Capture the cell that displays the provided text and extract its (x, y) central coordinate. 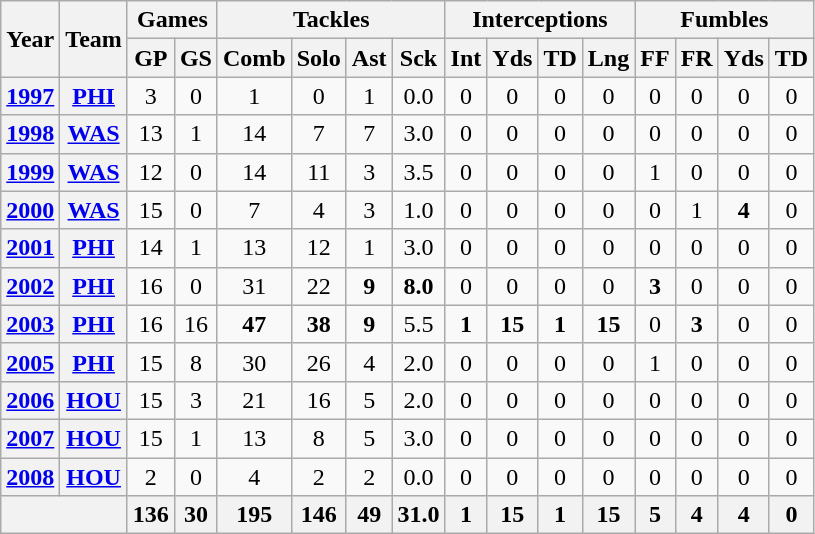
FF (655, 58)
GP (150, 58)
136 (150, 515)
Team (94, 39)
31 (254, 286)
47 (254, 324)
8.0 (418, 286)
26 (318, 362)
1999 (30, 172)
1998 (30, 134)
38 (318, 324)
Comb (254, 58)
2005 (30, 362)
Fumbles (724, 20)
2001 (30, 248)
Year (30, 39)
2003 (30, 324)
31.0 (418, 515)
Solo (318, 58)
FR (696, 58)
2008 (30, 477)
49 (369, 515)
Lng (608, 58)
146 (318, 515)
195 (254, 515)
Ast (369, 58)
Games (172, 20)
2002 (30, 286)
21 (254, 400)
Tackles (331, 20)
GS (196, 58)
22 (318, 286)
3.5 (418, 172)
1997 (30, 96)
1.0 (418, 210)
11 (318, 172)
5.5 (418, 324)
Int (466, 58)
2007 (30, 438)
2006 (30, 400)
Sck (418, 58)
2000 (30, 210)
Interceptions (540, 20)
